Return the [X, Y] coordinate for the center point of the cell that contains the specified text.  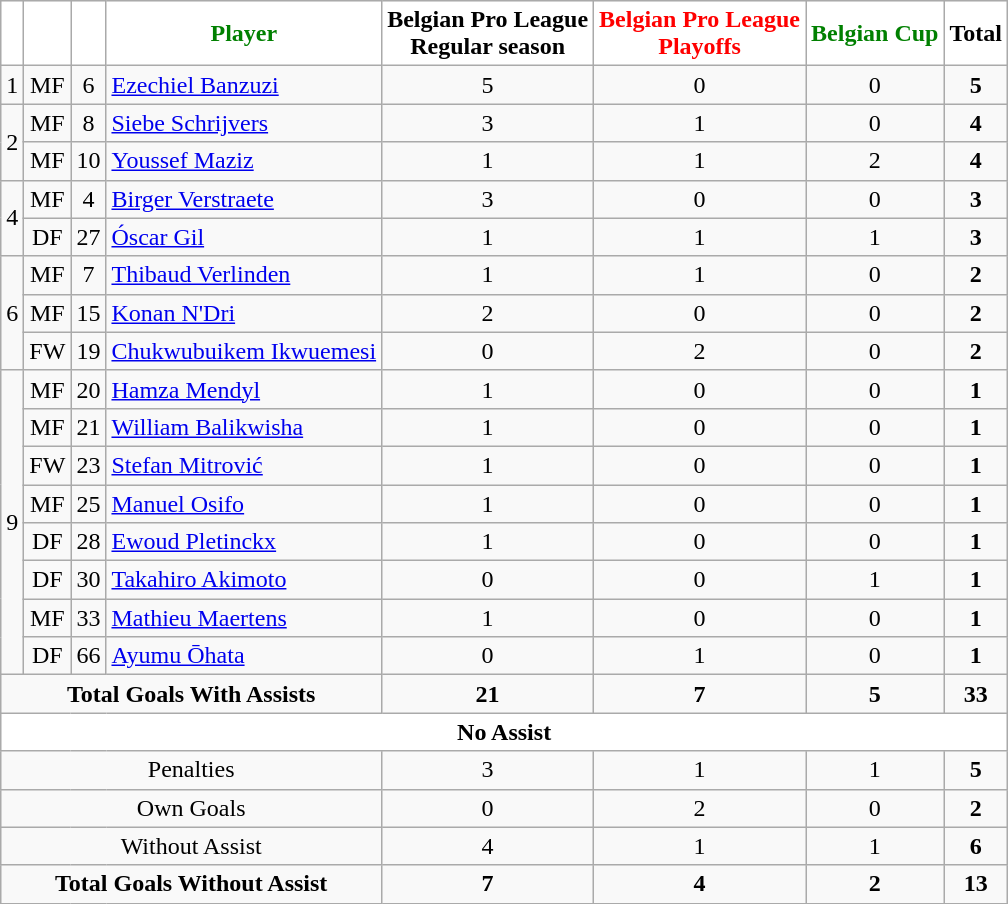
10 [88, 161]
Birger Verstraete [244, 199]
9 [12, 522]
30 [88, 580]
Own Goals [192, 808]
25 [88, 503]
27 [88, 237]
Belgian Cup [875, 34]
28 [88, 542]
Youssef Maziz [244, 161]
Óscar Gil [244, 237]
66 [88, 656]
13 [976, 884]
15 [88, 313]
Ezechiel Banzuzi [244, 85]
Belgian Pro LeagueRegular season [488, 34]
Mathieu Maertens [244, 618]
Total Goals With Assists [192, 694]
Total [976, 34]
19 [88, 351]
Thibaud Verlinden [244, 275]
William Balikwisha [244, 427]
Siebe Schrijvers [244, 123]
Belgian Pro LeaguePlayoffs [700, 34]
Chukwubuikem Ikwuemesi [244, 351]
23 [88, 465]
Ayumu Ōhata [244, 656]
Konan N'Dri [244, 313]
Total Goals Without Assist [192, 884]
Without Assist [192, 846]
Stefan Mitrović [244, 465]
Player [244, 34]
No Assist [504, 732]
20 [88, 389]
Takahiro Akimoto [244, 580]
8 [88, 123]
Hamza Mendyl [244, 389]
Penalties [192, 770]
Ewoud Pletinckx [244, 542]
Manuel Osifo [244, 503]
